Determine the [X, Y] coordinate at the center of the cell enclosing the given text.  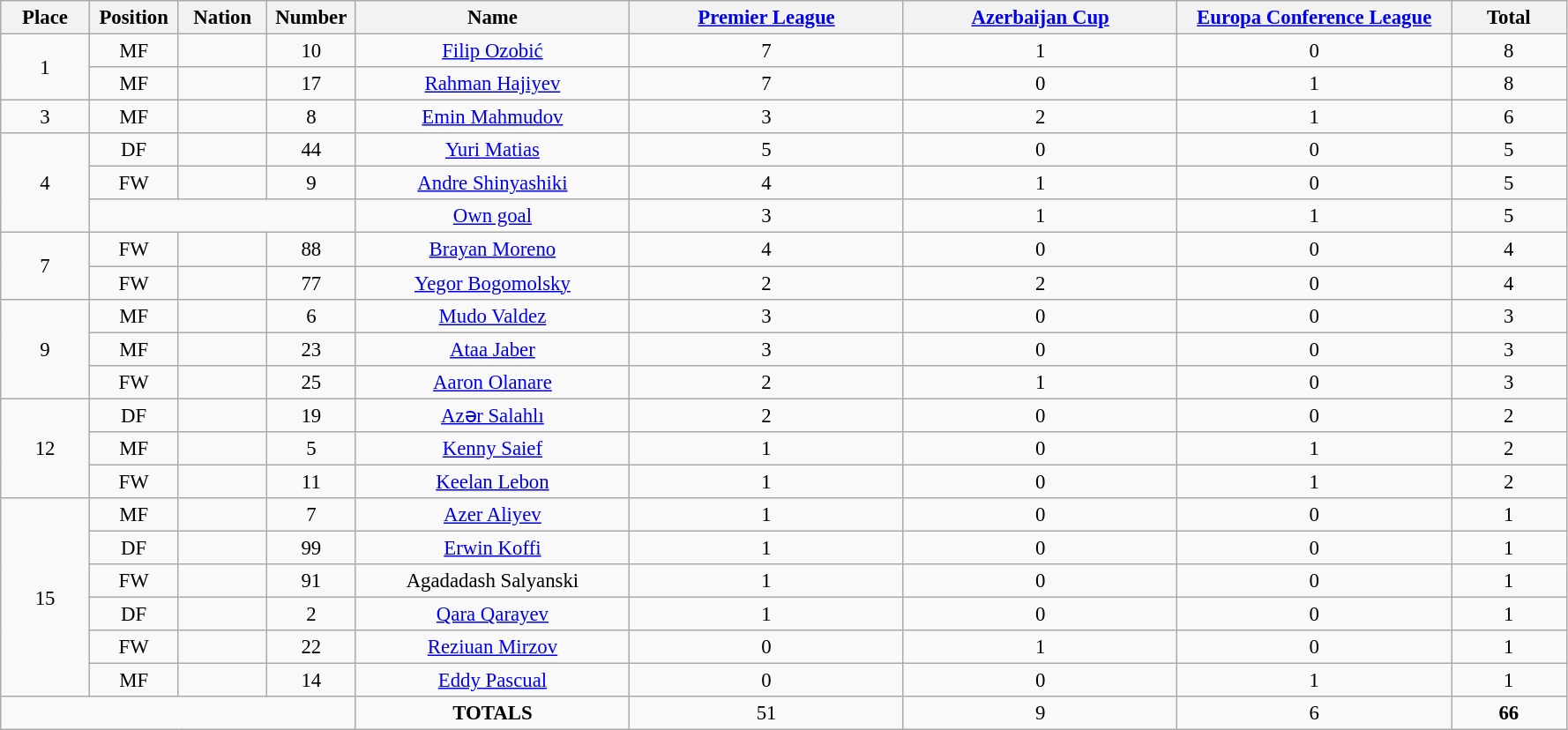
Europa Conference League [1314, 18]
44 [312, 150]
Reziuan Mirzov [492, 647]
Name [492, 18]
Brayan Moreno [492, 250]
77 [312, 283]
25 [312, 382]
12 [46, 448]
Azer Aliyev [492, 515]
Azerbaijan Cup [1041, 18]
Rahman Hajiyev [492, 84]
Aaron Olanare [492, 382]
14 [312, 681]
Position [134, 18]
Yegor Bogomolsky [492, 283]
Total [1510, 18]
88 [312, 250]
Ataa Jaber [492, 349]
23 [312, 349]
TOTALS [492, 713]
Filip Ozobić [492, 51]
Keelan Lebon [492, 481]
Eddy Pascual [492, 681]
Agadadash Salyanski [492, 581]
51 [767, 713]
66 [1510, 713]
Place [46, 18]
17 [312, 84]
Nation [222, 18]
Erwin Koffi [492, 547]
Qara Qarayev [492, 615]
Number [312, 18]
22 [312, 647]
Own goal [492, 216]
99 [312, 547]
Premier League [767, 18]
Kenny Saief [492, 449]
Andre Shinyashiki [492, 183]
19 [312, 415]
Yuri Matias [492, 150]
Mudo Valdez [492, 316]
10 [312, 51]
11 [312, 481]
15 [46, 598]
Emin Mahmudov [492, 117]
91 [312, 581]
Azər Salahlı [492, 415]
